Output the (x, y) coordinate of the center of the cell containing the given text.  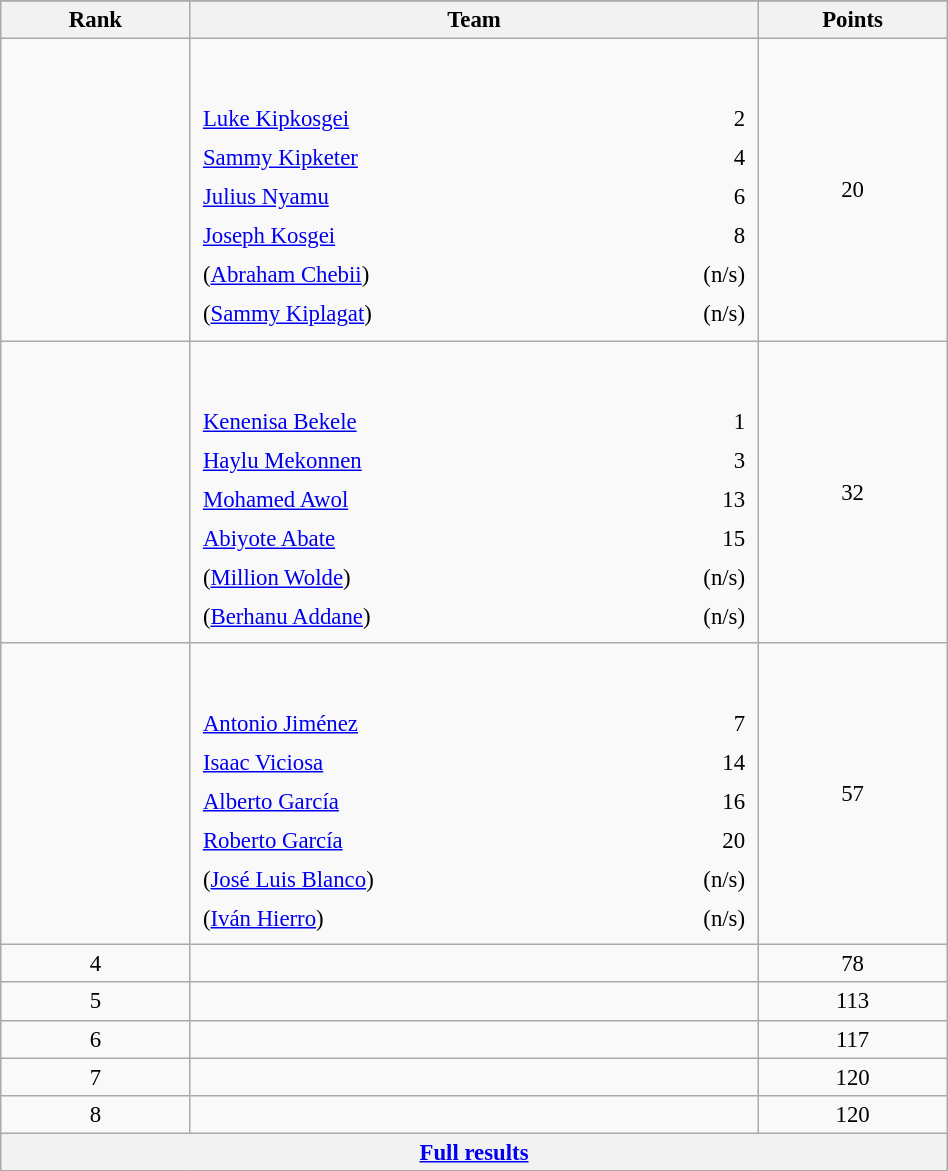
Mohamed Awol (411, 499)
Team (474, 20)
5 (96, 1002)
Alberto García (412, 801)
(Iván Hierro) (412, 919)
(José Luis Blanco) (412, 880)
Roberto García (412, 840)
57 (852, 794)
32 (852, 492)
1 (688, 421)
15 (688, 538)
117 (852, 1039)
113 (852, 1002)
Antonio Jiménez (412, 723)
78 (852, 964)
Joseph Kosgei (411, 236)
Abiyote Abate (411, 538)
Rank (96, 20)
Sammy Kipketer (411, 158)
Kenenisa Bekele (411, 421)
13 (688, 499)
16 (690, 801)
Isaac Viciosa (412, 762)
2 (689, 119)
3 (688, 460)
(Abraham Chebii) (411, 275)
(Berhanu Addane) (411, 616)
Antonio Jiménez 7 Isaac Viciosa 14 Alberto García 16 Roberto García 20 (José Luis Blanco) (n/s) (Iván Hierro) (n/s) (474, 794)
Points (852, 20)
Kenenisa Bekele 1 Haylu Mekonnen 3 Mohamed Awol 13 Abiyote Abate 15 (Million Wolde) (n/s) (Berhanu Addane) (n/s) (474, 492)
(Million Wolde) (411, 577)
Julius Nyamu (411, 197)
(Sammy Kiplagat) (411, 314)
Full results (474, 1152)
14 (690, 762)
Haylu Mekonnen (411, 460)
Luke Kipkosgei 2 Sammy Kipketer 4 Julius Nyamu 6 Joseph Kosgei 8 (Abraham Chebii) (n/s) (Sammy Kiplagat) (n/s) (474, 190)
Luke Kipkosgei (411, 119)
